Search for the cell housing the specified text and yield its [x, y] center coordinate. 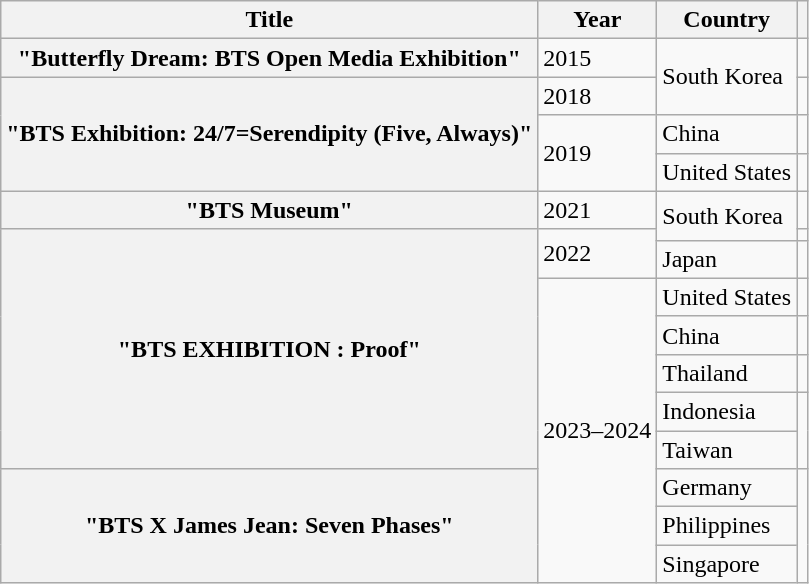
2023–2024 [598, 430]
2019 [598, 153]
2021 [598, 210]
"BTS X James Jean: Seven Phases" [270, 526]
"Butterfly Dream: BTS Open Media Exhibition" [270, 58]
Germany [727, 488]
2015 [598, 58]
Taiwan [727, 449]
Thailand [727, 373]
"BTS Museum" [270, 210]
2022 [598, 254]
Japan [727, 259]
Philippines [727, 526]
Year [598, 20]
"BTS Exhibition: 24/7=Serendipity (Five, Always)" [270, 134]
"BTS EXHIBITION : Proof" [270, 348]
2018 [598, 96]
Title [270, 20]
Country [727, 20]
Indonesia [727, 411]
Singapore [727, 564]
